Return (x, y) of the center of cell containing provided text 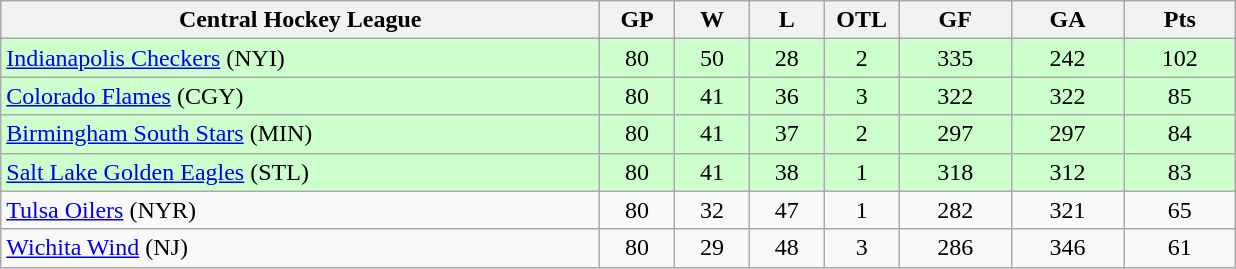
Central Hockey League (300, 20)
85 (1180, 96)
L (786, 20)
286 (955, 248)
Indianapolis Checkers (NYI) (300, 58)
36 (786, 96)
312 (1067, 172)
321 (1067, 210)
Colorado Flames (CGY) (300, 96)
OTL (862, 20)
GA (1067, 20)
Salt Lake Golden Eagles (STL) (300, 172)
W (712, 20)
65 (1180, 210)
28 (786, 58)
38 (786, 172)
102 (1180, 58)
48 (786, 248)
Birmingham South Stars (MIN) (300, 134)
32 (712, 210)
242 (1067, 58)
335 (955, 58)
Wichita Wind (NJ) (300, 248)
282 (955, 210)
37 (786, 134)
Pts (1180, 20)
29 (712, 248)
318 (955, 172)
Tulsa Oilers (NYR) (300, 210)
47 (786, 210)
GP (638, 20)
84 (1180, 134)
50 (712, 58)
346 (1067, 248)
61 (1180, 248)
GF (955, 20)
83 (1180, 172)
